Detect which cell encompasses the target text, then output its [x, y] center coordinate. 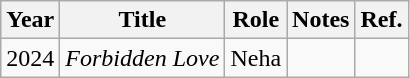
Ref. [382, 20]
Notes [321, 20]
Title [142, 20]
Role [256, 20]
Forbidden Love [142, 58]
2024 [30, 58]
Year [30, 20]
Neha [256, 58]
